Return the [x, y] coordinate for the center point of the cell that contains the specified text.  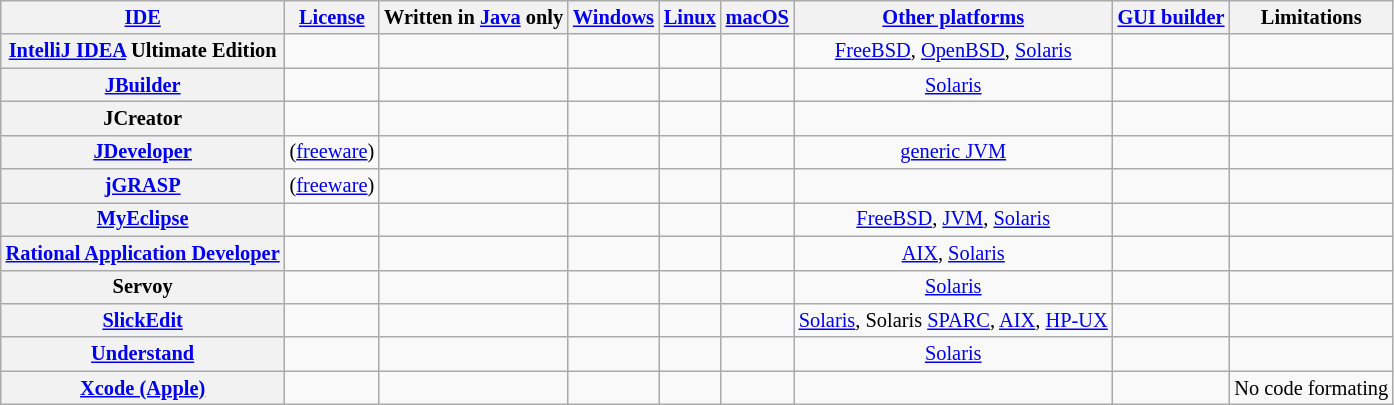
Linux [690, 17]
Other platforms [954, 17]
AIX, Solaris [954, 253]
Windows [614, 17]
generic JVM [954, 152]
FreeBSD, JVM, Solaris [954, 219]
Solaris, Solaris SPARC, AIX, HP-UX [954, 320]
FreeBSD, OpenBSD, Solaris [954, 51]
No code formating [1311, 388]
License [332, 17]
IntelliJ IDEA Ultimate Edition [143, 51]
Xcode (Apple) [143, 388]
GUI builder [1172, 17]
SlickEdit [143, 320]
Rational Application Developer [143, 253]
JDeveloper [143, 152]
Understand [143, 354]
Servoy [143, 287]
MyEclipse [143, 219]
Limitations [1311, 17]
JBuilder [143, 85]
jGRASP [143, 186]
JCreator [143, 118]
macOS [758, 17]
IDE [143, 17]
Written in Java only [474, 17]
